Find where the given text appears and provide that cell's center as (X, Y) coordinate. 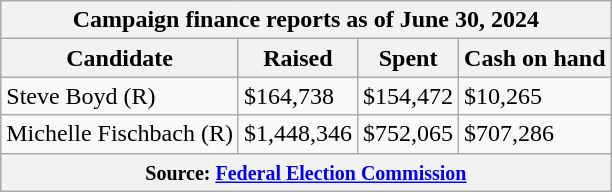
$10,265 (535, 96)
Steve Boyd (R) (120, 96)
Raised (298, 58)
$154,472 (408, 96)
$707,286 (535, 134)
$752,065 (408, 134)
Cash on hand (535, 58)
$164,738 (298, 96)
Candidate (120, 58)
Michelle Fischbach (R) (120, 134)
Spent (408, 58)
Campaign finance reports as of June 30, 2024 (306, 20)
$1,448,346 (298, 134)
Source: Federal Election Commission (306, 172)
